Output the [x, y] coordinate of the center of the cell containing the given text.  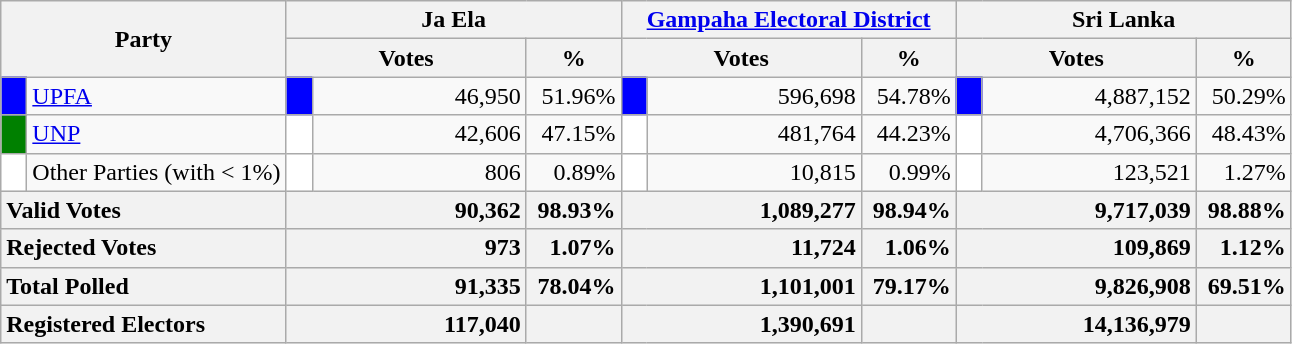
117,040 [406, 324]
46,950 [419, 96]
79.17% [908, 286]
9,717,039 [1076, 210]
90,362 [406, 210]
UNP [156, 134]
11,724 [741, 248]
1.06% [908, 248]
69.51% [1244, 286]
91,335 [406, 286]
4,706,366 [1089, 134]
0.99% [908, 172]
Party [144, 39]
14,136,979 [1076, 324]
0.89% [574, 172]
Gampaha Electoral District [788, 20]
54.78% [908, 96]
78.04% [574, 286]
Ja Ela [454, 20]
1,089,277 [741, 210]
98.88% [1244, 210]
Rejected Votes [144, 248]
50.29% [1244, 96]
596,698 [754, 96]
806 [419, 172]
Valid Votes [144, 210]
1.12% [1244, 248]
4,887,152 [1089, 96]
Other Parties (with < 1%) [156, 172]
47.15% [574, 134]
109,869 [1076, 248]
1.27% [1244, 172]
98.94% [908, 210]
Total Polled [144, 286]
98.93% [574, 210]
973 [406, 248]
UPFA [156, 96]
123,521 [1089, 172]
9,826,908 [1076, 286]
51.96% [574, 96]
10,815 [754, 172]
1.07% [574, 248]
481,764 [754, 134]
44.23% [908, 134]
Sri Lanka [1124, 20]
42,606 [419, 134]
48.43% [1244, 134]
1,101,001 [741, 286]
Registered Electors [144, 324]
1,390,691 [741, 324]
